Return [x, y] of the center of cell containing provided text 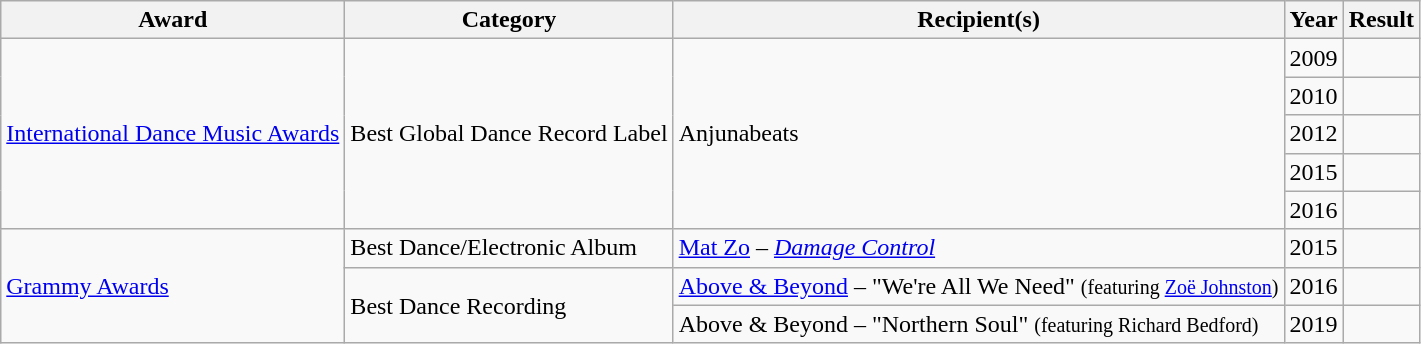
Result [1381, 20]
Best Dance Recording [509, 305]
2012 [1314, 134]
Mat Zo – Damage Control [978, 248]
Above & Beyond – "Northern Soul" (featuring Richard Bedford) [978, 324]
Anjunabeats [978, 134]
Year [1314, 20]
Category [509, 20]
2010 [1314, 96]
Recipient(s) [978, 20]
Best Dance/Electronic Album [509, 248]
Award [173, 20]
2019 [1314, 324]
2009 [1314, 58]
International Dance Music Awards [173, 134]
Grammy Awards [173, 286]
Above & Beyond – "We're All We Need" (featuring Zoë Johnston) [978, 286]
Best Global Dance Record Label [509, 134]
